Find where the given text appears and provide that cell's center as [x, y] coordinate. 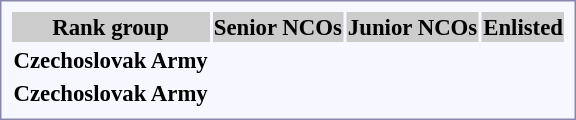
Rank group [110, 27]
Senior NCOs [278, 27]
Junior NCOs [412, 27]
Enlisted [524, 27]
